For the text-containing cell, return its midpoint in (X, Y) coordinate format. 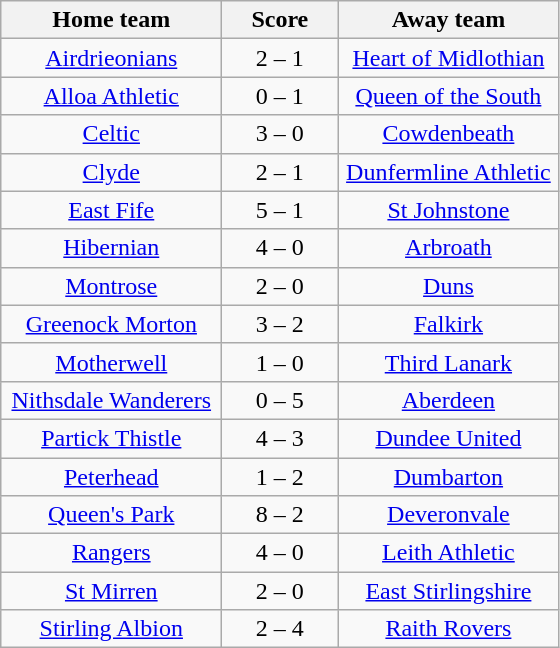
Home team (112, 20)
Away team (448, 20)
Partick Thistle (112, 438)
0 – 5 (280, 400)
Peterhead (112, 477)
Dundee United (448, 438)
Stirling Albion (112, 629)
Deveronvale (448, 515)
Celtic (112, 134)
1 – 2 (280, 477)
Heart of Midlothian (448, 58)
4 – 3 (280, 438)
3 – 2 (280, 324)
Greenock Morton (112, 324)
8 – 2 (280, 515)
Duns (448, 286)
1 – 0 (280, 362)
Rangers (112, 553)
0 – 1 (280, 96)
Aberdeen (448, 400)
East Stirlingshire (448, 591)
Clyde (112, 172)
Score (280, 20)
Montrose (112, 286)
Nithsdale Wanderers (112, 400)
Queen of the South (448, 96)
Queen's Park (112, 515)
Motherwell (112, 362)
St Mirren (112, 591)
East Fife (112, 210)
Leith Athletic (448, 553)
Dunfermline Athletic (448, 172)
Third Lanark (448, 362)
Airdrieonians (112, 58)
Cowdenbeath (448, 134)
Falkirk (448, 324)
Arbroath (448, 248)
3 – 0 (280, 134)
Alloa Athletic (112, 96)
Raith Rovers (448, 629)
5 – 1 (280, 210)
2 – 4 (280, 629)
Hibernian (112, 248)
Dumbarton (448, 477)
St Johnstone (448, 210)
